Output the [x, y] coordinate of the center of the cell containing the given text.  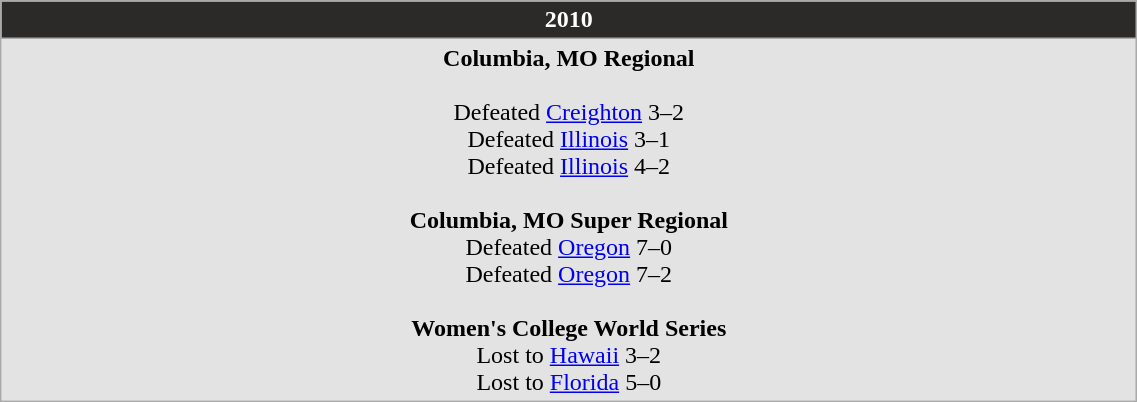
2010 [569, 20]
